Detect which cell encompasses the target text, then output its (x, y) center coordinate. 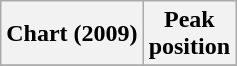
Peakposition (189, 34)
Chart (2009) (72, 34)
